Find where the given text appears and provide that cell's center as [X, Y] coordinate. 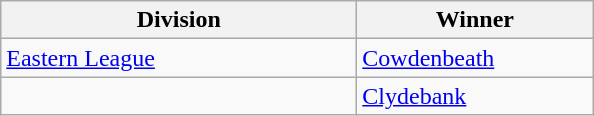
Eastern League [179, 58]
Cowdenbeath [475, 58]
Winner [475, 20]
Clydebank [475, 96]
Division [179, 20]
